Search for the cell housing the specified text and yield its [X, Y] center coordinate. 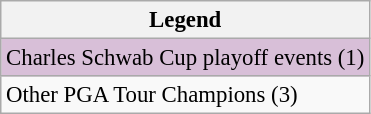
Legend [186, 20]
Other PGA Tour Champions (3) [186, 95]
Charles Schwab Cup playoff events (1) [186, 58]
